Return the (x, y) coordinate for the center point of the cell that contains the specified text.  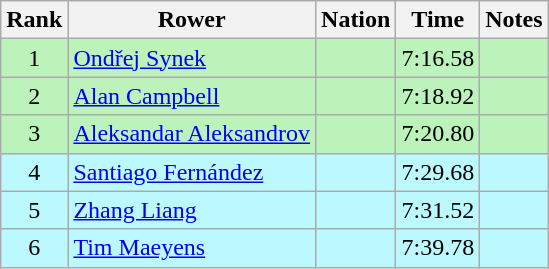
6 (34, 248)
7:39.78 (438, 248)
Alan Campbell (192, 96)
Santiago Fernández (192, 172)
Aleksandar Aleksandrov (192, 134)
Tim Maeyens (192, 248)
7:29.68 (438, 172)
Ondřej Synek (192, 58)
Zhang Liang (192, 210)
Rower (192, 20)
7:18.92 (438, 96)
Nation (356, 20)
7:16.58 (438, 58)
Time (438, 20)
4 (34, 172)
1 (34, 58)
Notes (514, 20)
Rank (34, 20)
7:20.80 (438, 134)
3 (34, 134)
2 (34, 96)
7:31.52 (438, 210)
5 (34, 210)
